Return (x, y) of the center of cell containing provided text 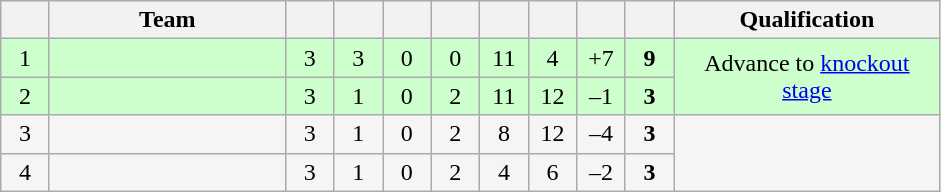
–4 (602, 134)
–1 (602, 96)
Qualification (807, 20)
+7 (602, 58)
Advance to knockout stage (807, 77)
6 (552, 172)
8 (504, 134)
9 (650, 58)
–2 (602, 172)
Team (167, 20)
